Capture the cell that displays the provided text and extract its [X, Y] central coordinate. 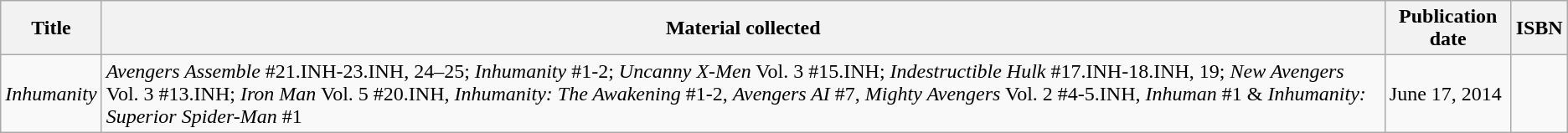
Inhumanity [51, 94]
June 17, 2014 [1447, 94]
ISBN [1540, 28]
Title [51, 28]
Publication date [1447, 28]
Material collected [743, 28]
